Output the (x, y) coordinate of the center of the cell containing the given text.  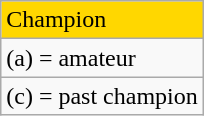
(a) = amateur (102, 58)
(c) = past champion (102, 96)
Champion (102, 20)
